Capture the cell that displays the provided text and extract its (X, Y) central coordinate. 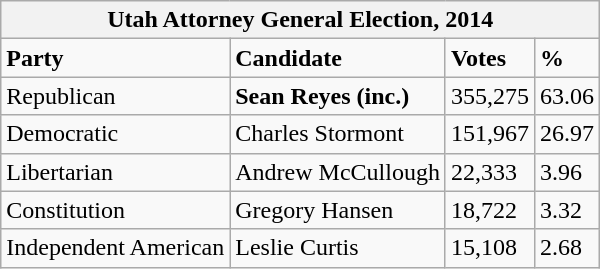
Party (116, 58)
Constitution (116, 210)
15,108 (490, 248)
Andrew McCullough (338, 172)
Democratic (116, 134)
Charles Stormont (338, 134)
22,333 (490, 172)
Votes (490, 58)
18,722 (490, 210)
3.32 (568, 210)
Leslie Curtis (338, 248)
2.68 (568, 248)
% (568, 58)
151,967 (490, 134)
26.97 (568, 134)
3.96 (568, 172)
355,275 (490, 96)
Republican (116, 96)
Candidate (338, 58)
Utah Attorney General Election, 2014 (300, 20)
Sean Reyes (inc.) (338, 96)
Libertarian (116, 172)
Gregory Hansen (338, 210)
63.06 (568, 96)
Independent American (116, 248)
